Determine the (x, y) coordinate at the center of the cell enclosing the given text.  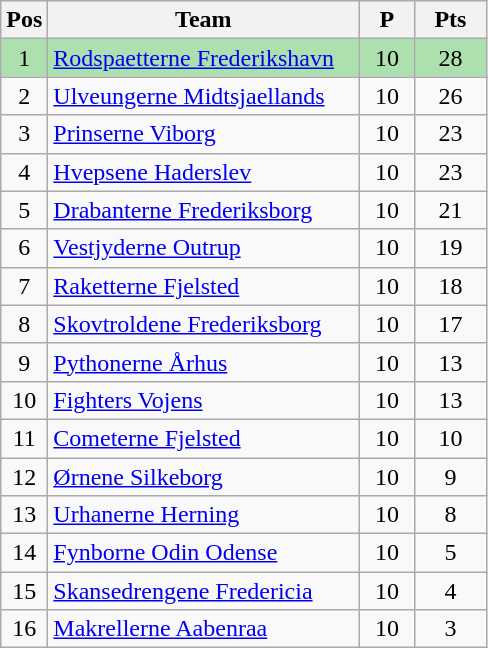
Hvepsene Haderslev (204, 172)
Raketterne Fjelsted (204, 286)
Drabanterne Frederiksborg (204, 210)
14 (24, 553)
Ørnene Silkeborg (204, 477)
Pts (450, 20)
P (387, 20)
Urhanerne Herning (204, 515)
11 (24, 438)
Fynborne Odin Odense (204, 553)
Ulveungerne Midtsjaellands (204, 96)
Skansedrengene Fredericia (204, 591)
6 (24, 248)
16 (24, 629)
7 (24, 286)
Cometerne Fjelsted (204, 438)
15 (24, 591)
21 (450, 210)
Rodspaetterne Frederikshavn (204, 58)
12 (24, 477)
Makrellerne Aabenraa (204, 629)
17 (450, 324)
26 (450, 96)
Prinserne Viborg (204, 134)
18 (450, 286)
1 (24, 58)
Fighters Vojens (204, 400)
Pythonerne Århus (204, 362)
Pos (24, 20)
2 (24, 96)
28 (450, 58)
Team (204, 20)
19 (450, 248)
Vestjyderne Outrup (204, 248)
Skovtroldene Frederiksborg (204, 324)
